For the text-containing cell, return its midpoint in [x, y] coordinate format. 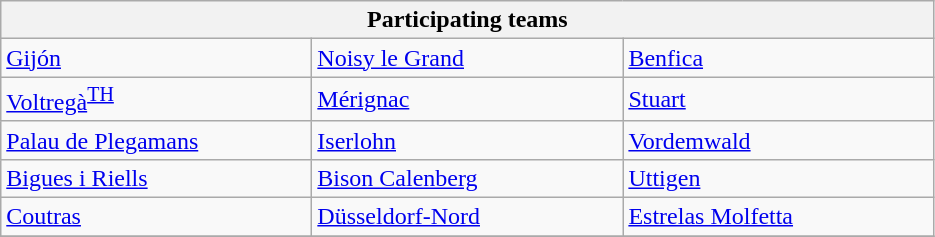
Gijón [156, 58]
Stuart [778, 100]
Participating teams [468, 20]
Noisy le Grand [468, 58]
VoltregàTH [156, 100]
Uttigen [778, 178]
Benfica [778, 58]
Mérignac [468, 100]
Bison Calenberg [468, 178]
Düsseldorf-Nord [468, 217]
Estrelas Molfetta [778, 217]
Palau de Plegamans [156, 140]
Vordemwald [778, 140]
Coutras [156, 217]
Iserlohn [468, 140]
Bigues i Riells [156, 178]
